Capture the cell that displays the provided text and extract its [X, Y] central coordinate. 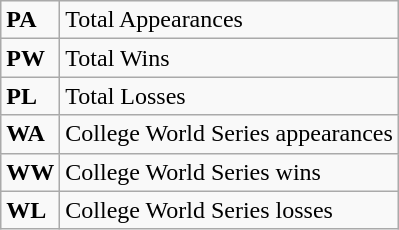
College World Series appearances [230, 134]
Total Losses [230, 96]
College World Series wins [230, 172]
Total Appearances [230, 20]
College World Series losses [230, 210]
WW [30, 172]
WL [30, 210]
Total Wins [230, 58]
PA [30, 20]
WA [30, 134]
PW [30, 58]
PL [30, 96]
